Pinpoint the cell where the given text exists, returning its (x, y) midpoint coordinate. 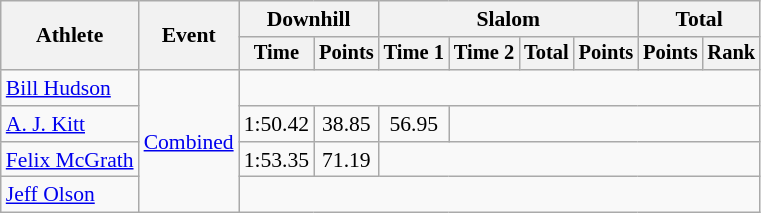
Rank (731, 54)
Felix McGrath (70, 160)
71.19 (346, 160)
Event (189, 36)
Bill Hudson (70, 88)
Slalom (509, 19)
Time 1 (414, 54)
Time 2 (484, 54)
56.95 (414, 124)
A. J. Kitt (70, 124)
Combined (189, 141)
38.85 (346, 124)
Athlete (70, 36)
Downhill (309, 19)
Jeff Olson (70, 195)
1:50.42 (276, 124)
Time (276, 54)
1:53.35 (276, 160)
